Pinpoint the cell where the given text exists, returning its (X, Y) midpoint coordinate. 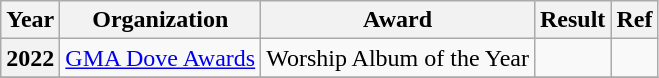
2022 (30, 58)
GMA Dove Awards (160, 58)
Ref (634, 20)
Year (30, 20)
Result (572, 20)
Organization (160, 20)
Award (398, 20)
Worship Album of the Year (398, 58)
